For the text-containing cell, return its midpoint in (X, Y) coordinate format. 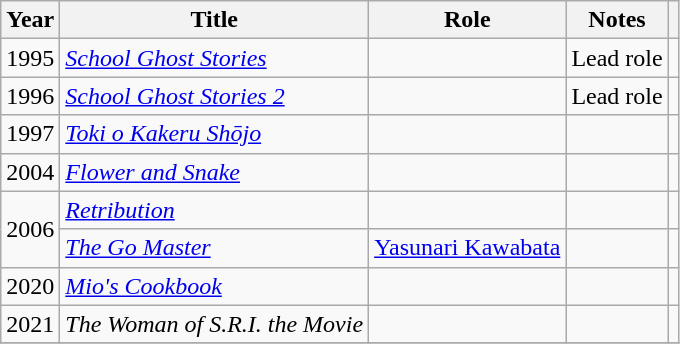
Notes (617, 20)
Title (214, 20)
Mio's Cookbook (214, 286)
Year (30, 20)
1996 (30, 96)
2020 (30, 286)
Role (468, 20)
1995 (30, 58)
School Ghost Stories 2 (214, 96)
Flower and Snake (214, 172)
2006 (30, 229)
2004 (30, 172)
Retribution (214, 210)
School Ghost Stories (214, 58)
Yasunari Kawabata (468, 248)
Toki o Kakeru Shōjo (214, 134)
The Woman of S.R.I. the Movie (214, 324)
The Go Master (214, 248)
2021 (30, 324)
1997 (30, 134)
